Determine the [x, y] coordinate at the center of the cell enclosing the given text.  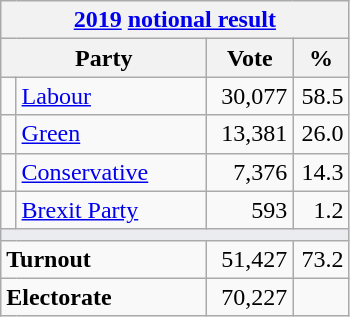
Vote [250, 58]
1.2 [321, 210]
7,376 [250, 172]
13,381 [250, 134]
Conservative [112, 172]
Brexit Party [112, 210]
Turnout [104, 259]
14.3 [321, 172]
73.2 [321, 259]
70,227 [250, 297]
Party [104, 58]
Green [112, 134]
58.5 [321, 96]
Electorate [104, 297]
593 [250, 210]
51,427 [250, 259]
% [321, 58]
Labour [112, 96]
26.0 [321, 134]
30,077 [250, 96]
2019 notional result [175, 20]
